Pinpoint the cell where the given text exists, returning its (x, y) midpoint coordinate. 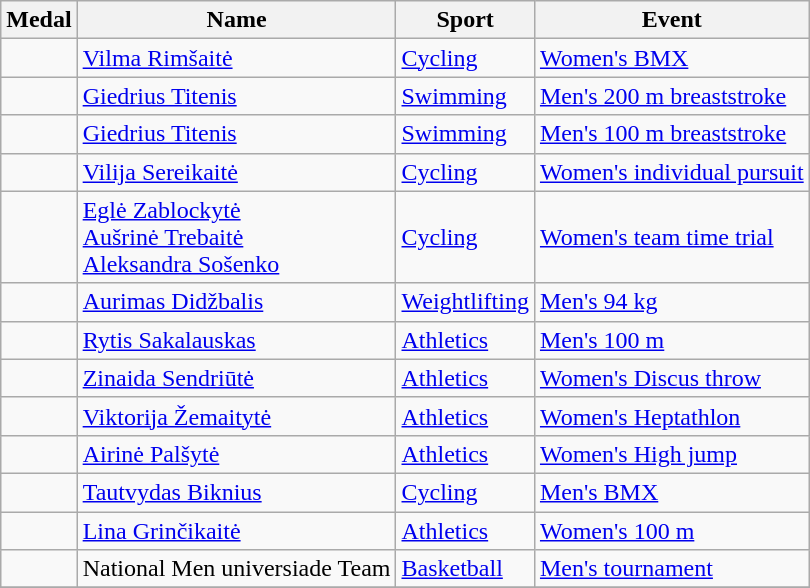
National Men universiade Team (236, 569)
Airinė Palšytė (236, 454)
Rytis Sakalauskas (236, 340)
Vilija Sereikaitė (236, 172)
Women's individual pursuit (672, 172)
Men's 100 m (672, 340)
Name (236, 20)
Aurimas Didžbalis (236, 302)
Women's 100 m (672, 531)
Event (672, 20)
Men's 200 m breaststroke (672, 96)
Eglė Zablockytė Aušrinė TrebaitėAleksandra Sošenko (236, 237)
Women's BMX (672, 58)
Medal (39, 20)
Women's Discus throw (672, 378)
Women's Heptathlon (672, 416)
Lina Grinčikaitė (236, 531)
Men's tournament (672, 569)
Basketball (465, 569)
Women's team time trial (672, 237)
Men's 94 kg (672, 302)
Viktorija Žemaitytė (236, 416)
Weightlifting (465, 302)
Tautvydas Biknius (236, 492)
Zinaida Sendriūtė (236, 378)
Men's BMX (672, 492)
Women's High jump (672, 454)
Men's 100 m breaststroke (672, 134)
Sport (465, 20)
Vilma Rimšaitė (236, 58)
